Scan for the cell matching the given text and deliver its (X, Y) coordinate at center. 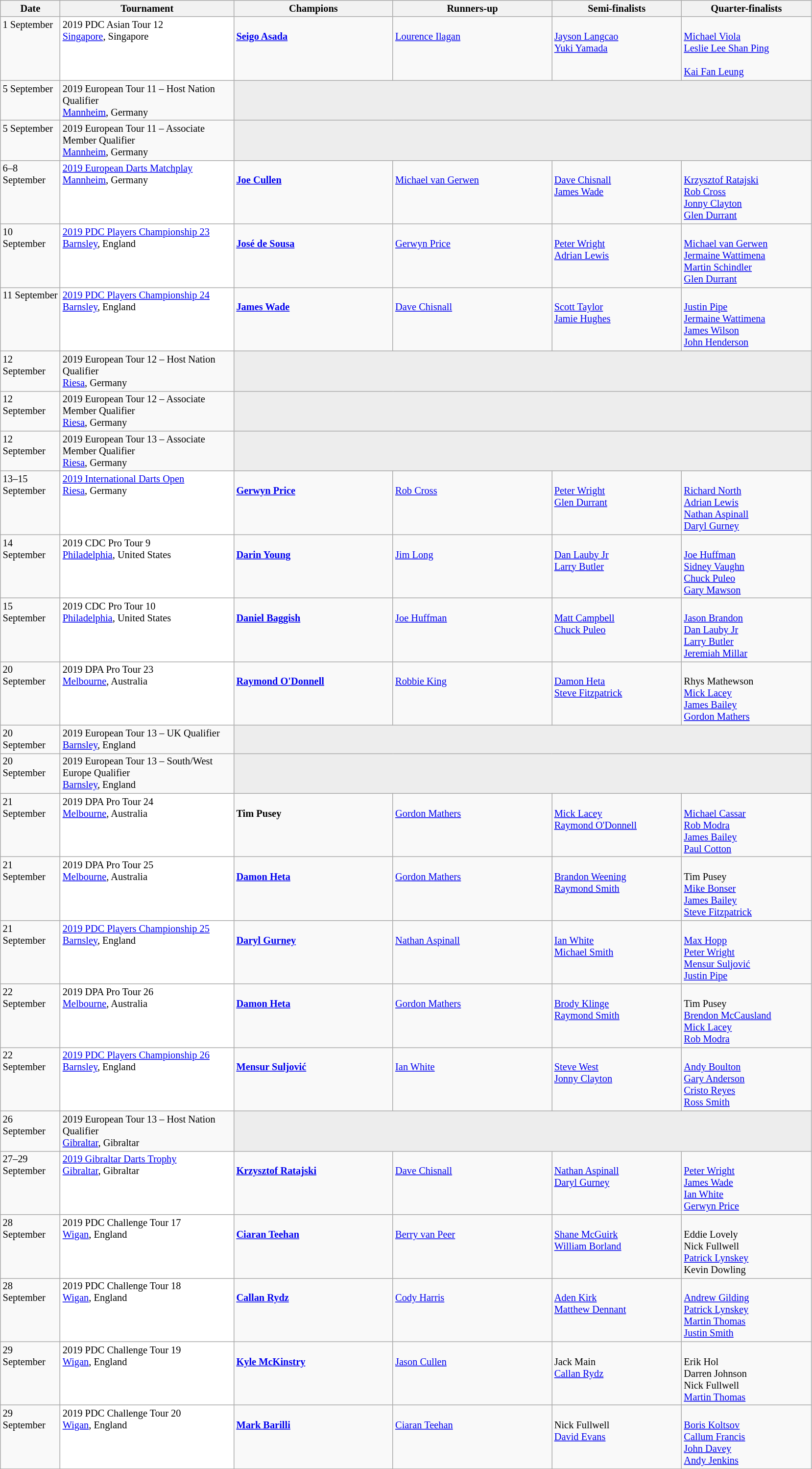
Joe Cullen (313, 192)
2019 PDC Players Championship 26Barnsley, England (147, 1079)
Aden Kirk Matthew Dennant (617, 1310)
10 September (30, 256)
Erik Hol Darren Johnson Nick Fullwell Martin Thomas (746, 1373)
Boris Koltsov Callum Francis John Davey Andy Jenkins (746, 1437)
Champions (313, 8)
2019 DPA Pro Tour 23Melbourne, Australia (147, 693)
Tournament (147, 8)
2019 PDC Challenge Tour 19Wigan, England (147, 1373)
Damon Heta Steve Fitzpatrick (617, 693)
Mensur Suljović (313, 1079)
Joe Huffman Sidney Vaughn Chuck Puleo Gary Mawson (746, 566)
Michael van Gerwen (472, 192)
Jack Main Callan Rydz (617, 1373)
Eddie Lovely Nick Fullwell Patrick Lynskey Kevin Dowling (746, 1246)
2019 European Tour 13 – Host Nation Qualifier Gibraltar, Gibraltar (147, 1131)
Krzysztof Ratajski (313, 1183)
Lourence Ilagan (472, 49)
Jason Brandon Dan Lauby Jr Larry Butler Jeremiah Millar (746, 630)
2019 PDC Challenge Tour 18Wigan, England (147, 1310)
2019 European Darts MatchplayMannheim, Germany (147, 192)
Raymond O'Donnell (313, 693)
Dan Lauby Jr Larry Butler (617, 566)
2019 European Tour 13 – UK Qualifier Barnsley, England (147, 739)
2019 Gibraltar Darts TrophyGibraltar, Gibraltar (147, 1183)
2019 DPA Pro Tour 24Melbourne, Australia (147, 825)
Justin Pipe Jermaine Wattimena James Wilson John Henderson (746, 319)
Semi-finalists (617, 8)
13–15 September (30, 503)
Daryl Gurney (313, 952)
2019 European Tour 11 – Host Nation Qualifier Mannheim, Germany (147, 100)
Rob Cross (472, 503)
Mark Barilli (313, 1437)
2019 PDC Players Championship 23Barnsley, England (147, 256)
Rhys Mathewson Mick Lacey James Bailey Gordon Mathers (746, 693)
27–29 September (30, 1183)
15 September (30, 630)
Andrew Gilding Patrick Lynskey Martin Thomas Justin Smith (746, 1310)
Robbie King (472, 693)
Peter Wright Glen Durrant (617, 503)
2019 International Darts OpenRiesa, Germany (147, 503)
Darin Young (313, 566)
Callan Rydz (313, 1310)
Brody Klinge Raymond Smith (617, 1016)
Tim Pusey Mike Bonser James Bailey Steve Fitzpatrick (746, 888)
2019 CDC Pro Tour 10Philadelphia, United States (147, 630)
Mick Lacey Raymond O'Donnell (617, 825)
2019 PDC Players Championship 25Barnsley, England (147, 952)
Richard North Adrian Lewis Nathan Aspinall Daryl Gurney (746, 503)
Peter Wright James Wade Ian White Gerwyn Price (746, 1183)
Michael Viola Leslie Lee Shan Ping Kai Fan Leung (746, 49)
2019 PDC Challenge Tour 17Wigan, England (147, 1246)
Andy Boulton Gary Anderson Cristo Reyes Ross Smith (746, 1079)
2019 European Tour 12 – Host Nation Qualifier Riesa, Germany (147, 371)
Jayson Langcao Yuki Yamada (617, 49)
Michael van Gerwen Jermaine Wattimena Martin Schindler Glen Durrant (746, 256)
Nathan Aspinall (472, 952)
Max Hopp Peter Wright Mensur Suljović Justin Pipe (746, 952)
Tim Pusey (313, 825)
Shane McGuirk William Borland (617, 1246)
Brandon Weening Raymond Smith (617, 888)
Runners-up (472, 8)
11 September (30, 319)
Scott Taylor Jamie Hughes (617, 319)
James Wade (313, 319)
Seigo Asada (313, 49)
Berry van Peer (472, 1246)
Krzysztof Ratajski Rob Cross Jonny Clayton Glen Durrant (746, 192)
2019 European Tour 11 – Associate Member Qualifier Mannheim, Germany (147, 140)
2019 PDC Players Championship 24Barnsley, England (147, 319)
2019 PDC Challenge Tour 20Wigan, England (147, 1437)
2019 CDC Pro Tour 9Philadelphia, United States (147, 566)
Ian White (472, 1079)
Daniel Baggish (313, 630)
José de Sousa (313, 256)
1 September (30, 49)
Date (30, 8)
2019 European Tour 13 – South/West Europe Qualifier Barnsley, England (147, 773)
2019 DPA Pro Tour 25Melbourne, Australia (147, 888)
Nathan Aspinall Daryl Gurney (617, 1183)
Michael Cassar Rob Modra James Bailey Paul Cotton (746, 825)
14 September (30, 566)
Tim Pusey Brendon McCausland Mick Lacey Rob Modra (746, 1016)
Steve West Jonny Clayton (617, 1079)
Cody Harris (472, 1310)
Joe Huffman (472, 630)
Quarter-finalists (746, 8)
Jim Long (472, 566)
Jason Cullen (472, 1373)
6–8 September (30, 192)
Matt Campbell Chuck Puleo (617, 630)
Dave Chisnall James Wade (617, 192)
Peter Wright Adrian Lewis (617, 256)
Nick Fullwell David Evans (617, 1437)
2019 European Tour 13 – Associate Member Qualifier Riesa, Germany (147, 451)
2019 DPA Pro Tour 26Melbourne, Australia (147, 1016)
2019 PDC Asian Tour 12Singapore, Singapore (147, 49)
2019 European Tour 12 – Associate Member Qualifier Riesa, Germany (147, 411)
Kyle McKinstry (313, 1373)
Ian White Michael Smith (617, 952)
26 September (30, 1131)
